Capture the cell that displays the provided text and extract its (X, Y) central coordinate. 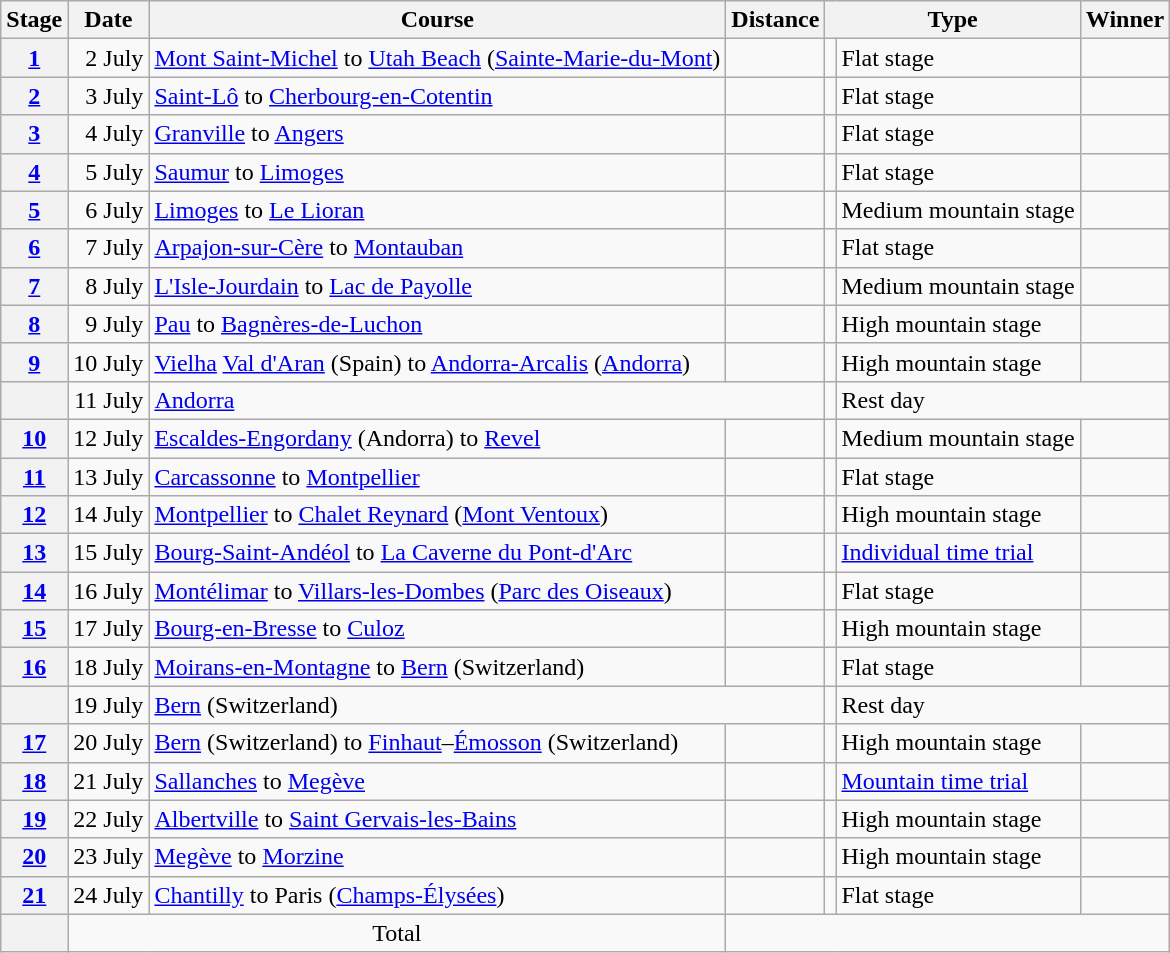
11 (34, 477)
21 (34, 895)
5 July (108, 172)
Vielha Val d'Aran (Spain) to Andorra-Arcalis (Andorra) (438, 362)
12 July (108, 438)
Montélimar to Villars-les-Dombes (Parc des Oiseaux) (438, 591)
Bern (Switzerland) to Finhaut–Émosson (Switzerland) (438, 743)
Sallanches to Megève (438, 781)
Distance (776, 20)
11 July (108, 400)
20 July (108, 743)
6 (34, 248)
7 (34, 286)
Winner (1124, 20)
2 July (108, 58)
Arpajon-sur-Cère to Montauban (438, 248)
1 (34, 58)
5 (34, 210)
9 (34, 362)
24 July (108, 895)
Mont Saint-Michel to Utah Beach (Sainte-Marie-du-Mont) (438, 58)
17 (34, 743)
23 July (108, 857)
Pau to Bagnères-de-Luchon (438, 324)
10 July (108, 362)
L'Isle-Jourdain to Lac de Payolle (438, 286)
22 July (108, 819)
20 (34, 857)
8 (34, 324)
Megève to Morzine (438, 857)
Andorra (487, 400)
15 July (108, 553)
Bern (Switzerland) (487, 705)
7 July (108, 248)
Bourg-Saint-Andéol to La Caverne du Pont-d'Arc (438, 553)
17 July (108, 629)
18 (34, 781)
Course (438, 20)
13 July (108, 477)
Bourg-en-Bresse to Culoz (438, 629)
4 July (108, 134)
9 July (108, 324)
21 July (108, 781)
Granville to Angers (438, 134)
15 (34, 629)
Individual time trial (958, 553)
Saint-Lô to Cherbourg-en-Cotentin (438, 96)
Date (108, 20)
6 July (108, 210)
18 July (108, 667)
2 (34, 96)
8 July (108, 286)
Montpellier to Chalet Reynard (Mont Ventoux) (438, 515)
Type (952, 20)
16 (34, 667)
13 (34, 553)
10 (34, 438)
Total (397, 933)
Limoges to Le Lioran (438, 210)
Chantilly to Paris (Champs-Élysées) (438, 895)
3 July (108, 96)
Saumur to Limoges (438, 172)
12 (34, 515)
14 (34, 591)
Mountain time trial (958, 781)
Stage (34, 20)
19 July (108, 705)
Moirans-en-Montagne to Bern (Switzerland) (438, 667)
Escaldes-Engordany (Andorra) to Revel (438, 438)
14 July (108, 515)
Carcassonne to Montpellier (438, 477)
4 (34, 172)
Albertville to Saint Gervais-les-Bains (438, 819)
16 July (108, 591)
19 (34, 819)
3 (34, 134)
